Output the [x, y] coordinate of the center of the cell containing the given text.  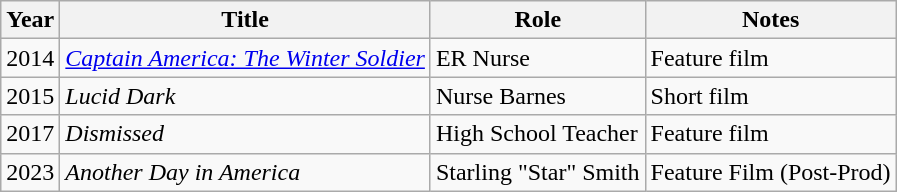
Year [30, 20]
Feature Film (Post-Prod) [770, 172]
2014 [30, 58]
2017 [30, 134]
Captain America: The Winter Soldier [246, 58]
Title [246, 20]
Starling "Star" Smith [538, 172]
Dismissed [246, 134]
Role [538, 20]
ER Nurse [538, 58]
Short film [770, 96]
High School Teacher [538, 134]
Another Day in America [246, 172]
Nurse Barnes [538, 96]
Notes [770, 20]
2015 [30, 96]
2023 [30, 172]
Lucid Dark [246, 96]
